Identify which cell holds the provided text, then report its [x, y] central coordinate. 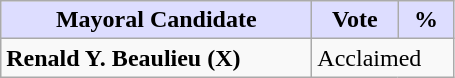
% [426, 20]
Renald Y. Beaulieu (X) [156, 58]
Vote [355, 20]
Acclaimed [383, 58]
Mayoral Candidate [156, 20]
